Search for the cell housing the specified text and yield its (x, y) center coordinate. 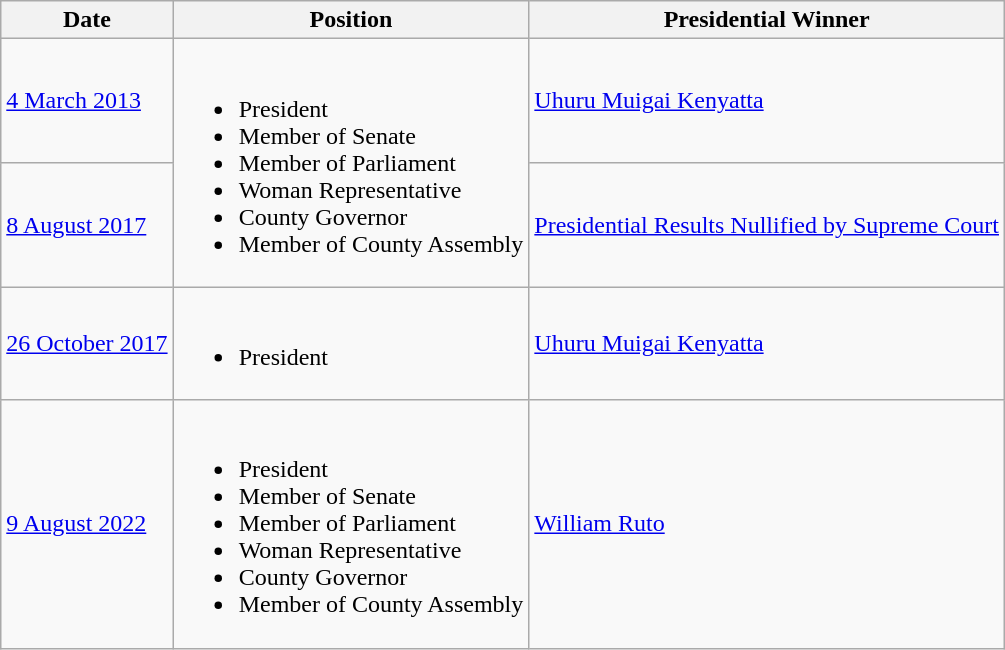
9 August 2022 (87, 524)
Presidential Results Nullified by Supreme Court (767, 225)
Position (351, 20)
President (351, 344)
Date (87, 20)
4 March 2013 (87, 101)
26 October 2017 (87, 344)
8 August 2017 (87, 225)
Presidential Winner (767, 20)
William Ruto (767, 524)
